Scan for the cell matching the given text and deliver its (X, Y) coordinate at center. 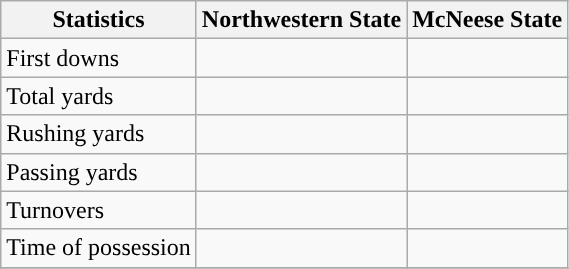
Time of possession (99, 248)
Rushing yards (99, 134)
Turnovers (99, 210)
McNeese State (488, 20)
Northwestern State (301, 20)
First downs (99, 58)
Total yards (99, 96)
Passing yards (99, 172)
Statistics (99, 20)
